Detect which cell encompasses the target text, then output its [X, Y] center coordinate. 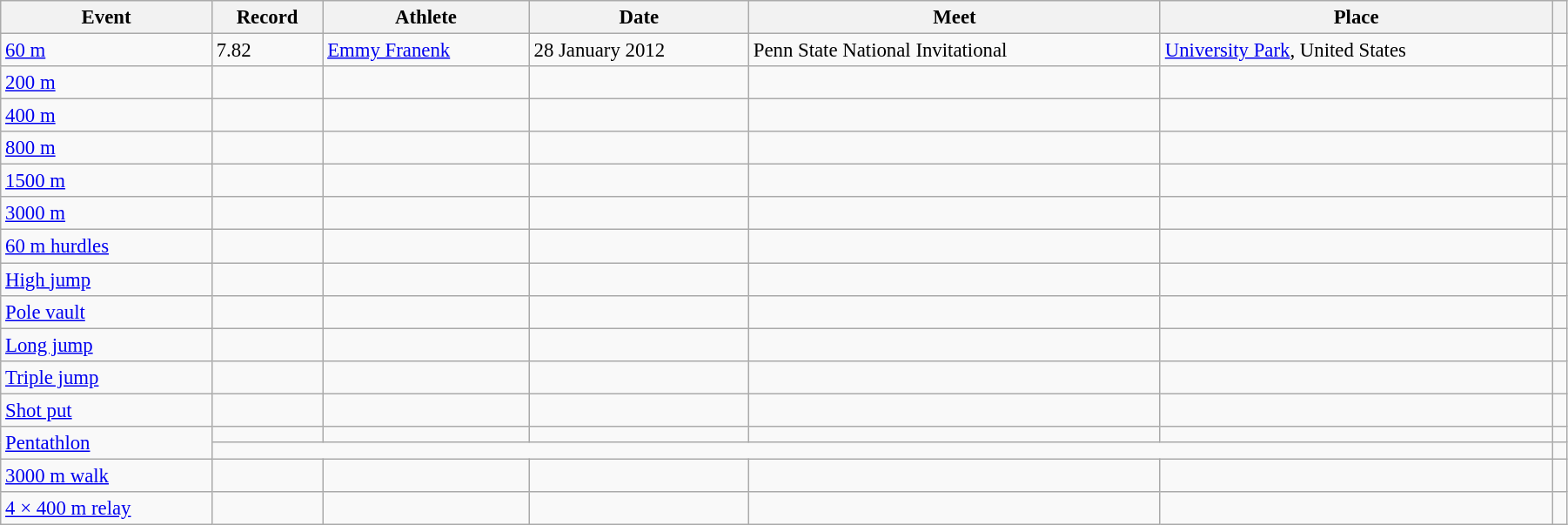
200 m [106, 83]
Triple jump [106, 377]
3000 m [106, 213]
3000 m walk [106, 475]
60 m hurdles [106, 246]
28 January 2012 [639, 50]
High jump [106, 279]
Event [106, 17]
Record [266, 17]
Long jump [106, 345]
Pentathlon [106, 443]
Athlete [426, 17]
7.82 [266, 50]
1500 m [106, 181]
Place [1356, 17]
Shot put [106, 410]
University Park, United States [1356, 50]
400 m [106, 116]
60 m [106, 50]
Meet [954, 17]
Emmy Franenk [426, 50]
4 × 400 m relay [106, 508]
800 m [106, 148]
Penn State National Invitational [954, 50]
Date [639, 17]
Pole vault [106, 312]
